Output the (X, Y) coordinate of the center of the cell containing the given text.  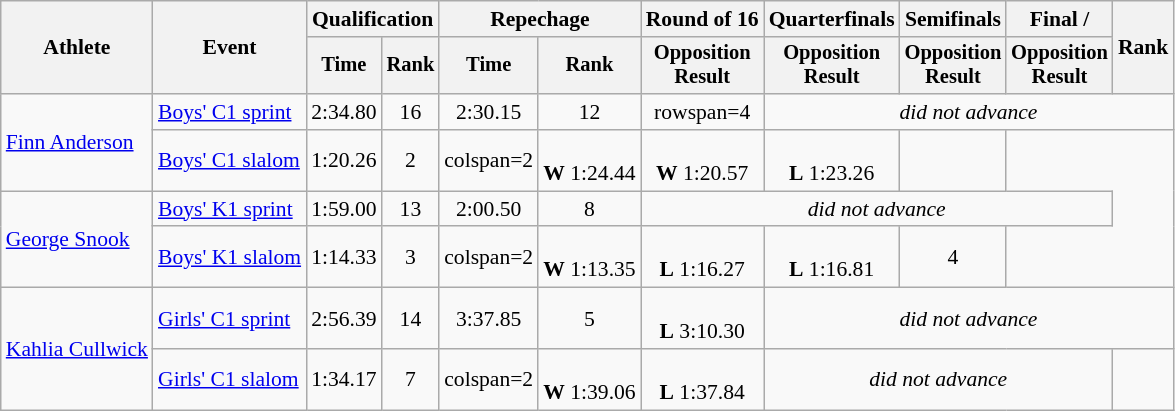
Qualification (372, 19)
W 1:13.35 (589, 258)
Repechage (540, 19)
2:56.39 (344, 318)
Round of 16 (702, 19)
14 (411, 318)
2:30.15 (488, 112)
16 (411, 112)
L 1:23.26 (832, 160)
Semifinals (954, 19)
Boys' C1 sprint (230, 112)
2 (411, 160)
7 (411, 380)
Finn Anderson (77, 142)
L 3:10.30 (702, 318)
Girls' C1 slalom (230, 380)
1:20.26 (344, 160)
L 1:37.84 (702, 380)
Boys' C1 slalom (230, 160)
2:00.50 (488, 209)
Athlete (77, 48)
1:34.17 (344, 380)
3 (411, 258)
4 (954, 258)
L 1:16.81 (832, 258)
W 1:39.06 (589, 380)
Boys' K1 sprint (230, 209)
5 (589, 318)
rowspan=4 (702, 112)
2:34.80 (344, 112)
3:37.85 (488, 318)
L 1:16.27 (702, 258)
8 (589, 209)
1:59.00 (344, 209)
W 1:24.44 (589, 160)
Quarterfinals (832, 19)
12 (589, 112)
W 1:20.57 (702, 160)
Final / (1060, 19)
Girls' C1 sprint (230, 318)
1:14.33 (344, 258)
13 (411, 209)
Boys' K1 slalom (230, 258)
Event (230, 48)
Kahlia Cullwick (77, 349)
George Snook (77, 240)
